Return the (x, y) coordinate for the center point of the cell that contains the specified text.  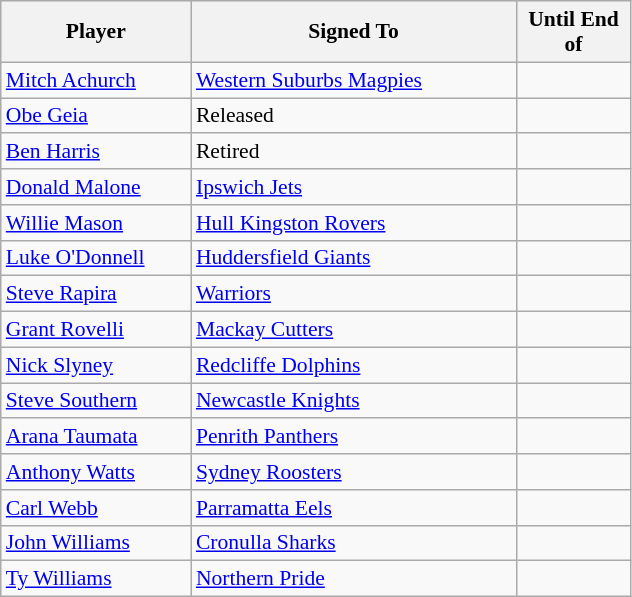
Mackay Cutters (354, 330)
Redcliffe Dolphins (354, 365)
Steve Rapira (96, 294)
Warriors (354, 294)
Obe Geia (96, 116)
Huddersfield Giants (354, 258)
Cronulla Sharks (354, 543)
Signed To (354, 32)
Donald Malone (96, 187)
Ty Williams (96, 579)
Willie Mason (96, 223)
Sydney Roosters (354, 472)
Arana Taumata (96, 437)
Newcastle Knights (354, 401)
Mitch Achurch (96, 80)
Penrith Panthers (354, 437)
Ipswich Jets (354, 187)
Grant Rovelli (96, 330)
Released (354, 116)
Northern Pride (354, 579)
John Williams (96, 543)
Luke O'Donnell (96, 258)
Retired (354, 152)
Western Suburbs Magpies (354, 80)
Steve Southern (96, 401)
Player (96, 32)
Until End of (574, 32)
Parramatta Eels (354, 508)
Anthony Watts (96, 472)
Carl Webb (96, 508)
Ben Harris (96, 152)
Hull Kingston Rovers (354, 223)
Nick Slyney (96, 365)
